Return (x, y) of the center of cell containing provided text 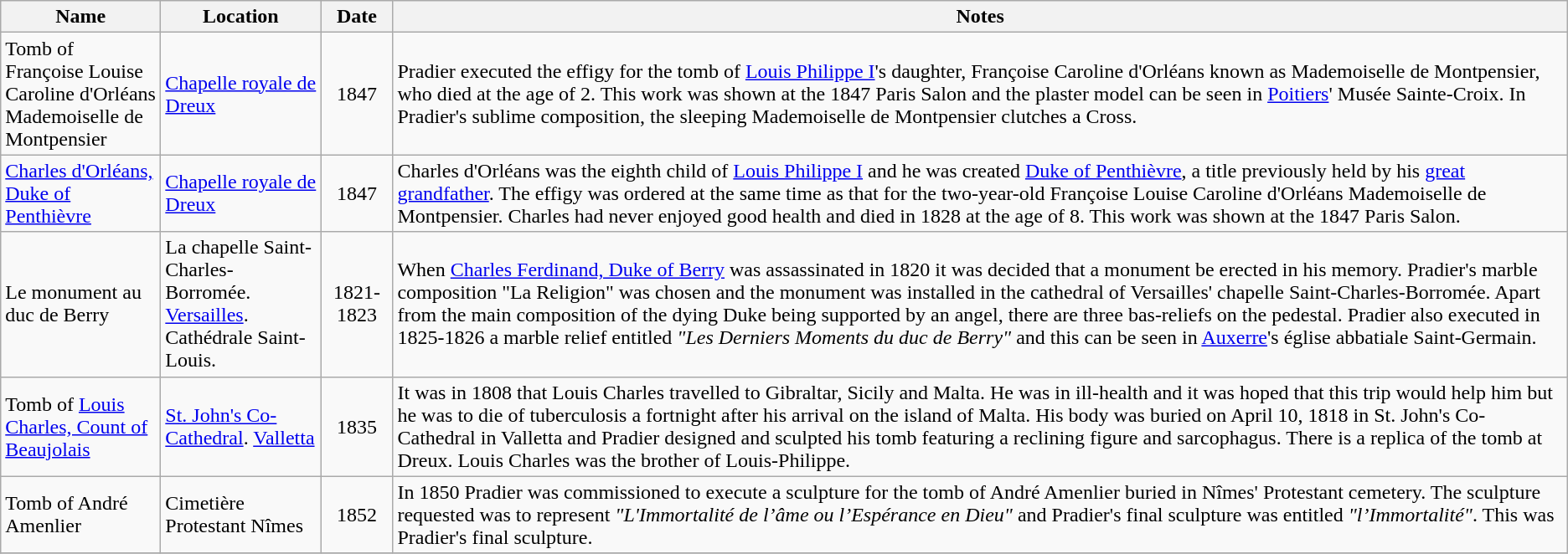
Tomb of André Amenlier (80, 515)
Le monument au duc de Berry (80, 305)
Location (241, 17)
1852 (357, 515)
Notes (980, 17)
La chapelle Saint-Charles-Borromée. Versailles. Cathédrale Saint-Louis. (241, 305)
1821-1823 (357, 305)
Cimetière Protestant Nîmes (241, 515)
St. John's Co-Cathedral. Valletta (241, 427)
1835 (357, 427)
Tomb of Françoise Louise Caroline d'Orléans Mademoiselle de Montpensier (80, 94)
Name (80, 17)
Tomb of Louis Charles, Count of Beaujolais (80, 427)
Date (357, 17)
Charles d'Orléans, Duke of Penthièvre (80, 193)
